Scan for the cell matching the given text and deliver its (X, Y) coordinate at center. 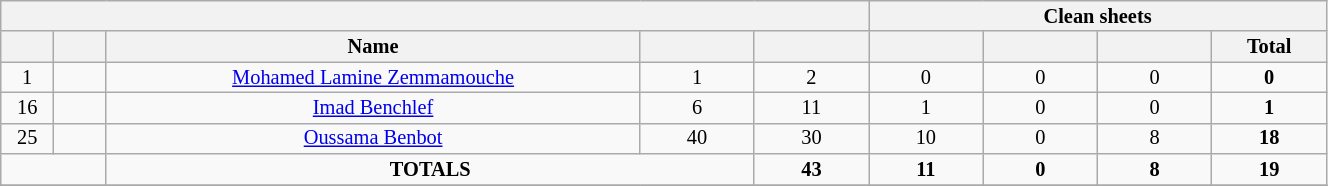
30 (811, 138)
40 (697, 138)
Total (1270, 46)
Oussama Benbot (372, 138)
Mohamed Lamine Zemmamouche (372, 78)
16 (28, 108)
2 (811, 78)
Name (372, 46)
19 (1270, 170)
43 (811, 170)
25 (28, 138)
Clean sheets (1098, 16)
10 (926, 138)
18 (1270, 138)
6 (697, 108)
TOTALS (430, 170)
Imad Benchlef (372, 108)
